Determine the (x, y) coordinate at the center of the cell enclosing the given text.  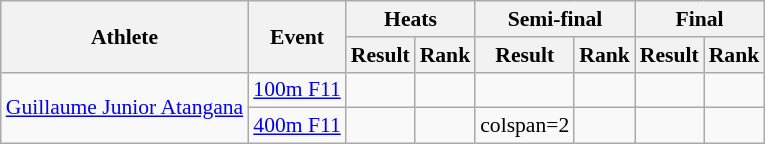
colspan=2 (524, 126)
Semi-final (555, 19)
Guillaume Junior Atangana (125, 108)
400m F11 (297, 126)
Final (700, 19)
Athlete (125, 36)
100m F11 (297, 90)
Event (297, 36)
Heats (410, 19)
